Output the (x, y) coordinate of the center of the cell containing the given text.  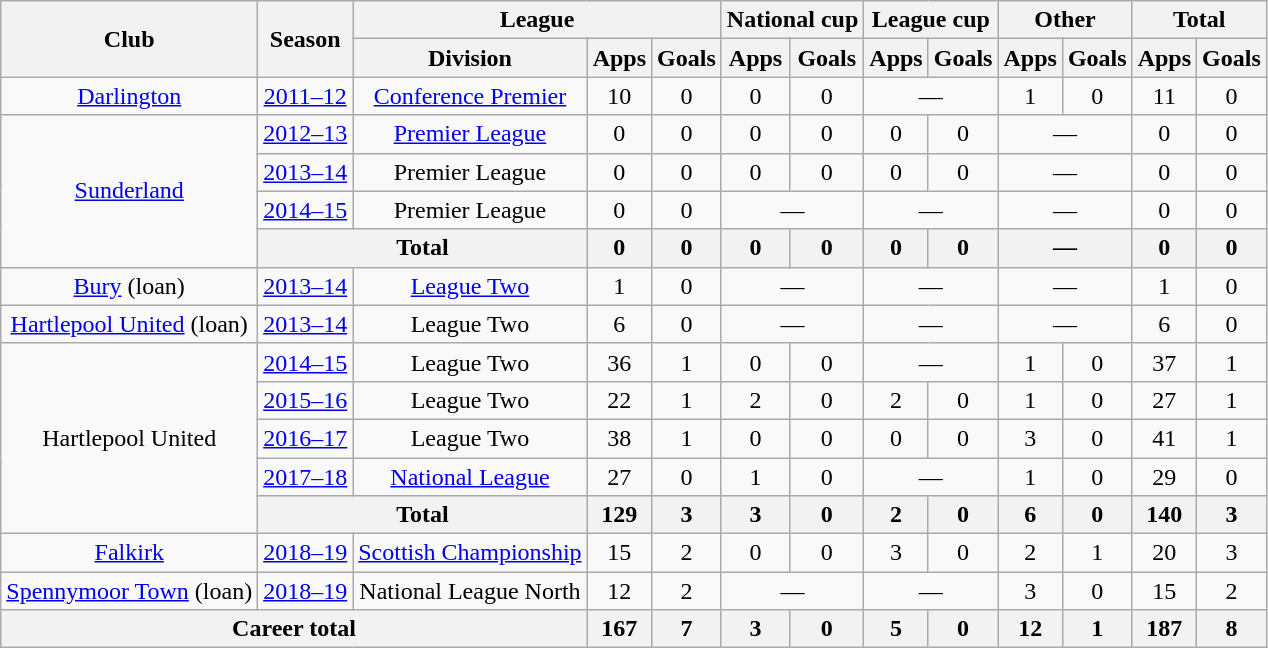
20 (1164, 553)
2011–12 (306, 96)
Hartlepool United (130, 438)
129 (619, 515)
36 (619, 362)
Sunderland (130, 191)
8 (1232, 629)
League (538, 20)
38 (619, 438)
2015–16 (306, 400)
41 (1164, 438)
10 (619, 96)
Season (306, 39)
11 (1164, 96)
Career total (294, 629)
National League North (470, 591)
187 (1164, 629)
Club (130, 39)
Other (1065, 20)
167 (619, 629)
2017–18 (306, 477)
140 (1164, 515)
National League (470, 477)
Scottish Championship (470, 553)
National cup (792, 20)
Bury (loan) (130, 286)
7 (687, 629)
Division (470, 58)
22 (619, 400)
Hartlepool United (loan) (130, 324)
29 (1164, 477)
Spennymoor Town (loan) (130, 591)
37 (1164, 362)
2012–13 (306, 134)
5 (896, 629)
Darlington (130, 96)
League cup (931, 20)
2016–17 (306, 438)
Conference Premier (470, 96)
Falkirk (130, 553)
